For the text-containing cell, return its midpoint in (X, Y) coordinate format. 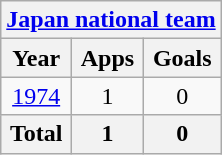
Japan national team (111, 20)
Total (36, 134)
Year (36, 58)
Apps (108, 58)
1974 (36, 96)
Goals (182, 58)
